Identify which cell holds the provided text, then report its (X, Y) central coordinate. 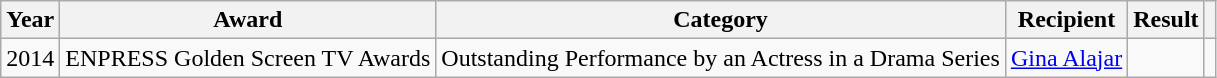
Recipient (1066, 20)
Category (721, 20)
ENPRESS Golden Screen TV Awards (248, 58)
Year (30, 20)
Result (1166, 20)
Award (248, 20)
Gina Alajar (1066, 58)
2014 (30, 58)
Outstanding Performance by an Actress in a Drama Series (721, 58)
